For the text-containing cell, return its midpoint in [X, Y] coordinate format. 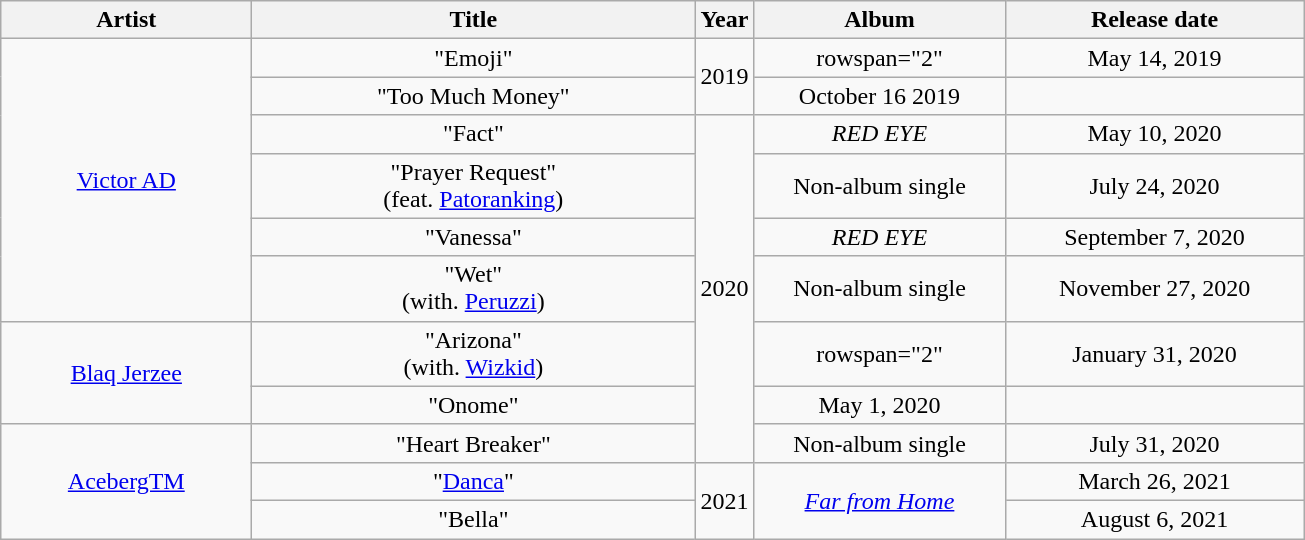
Year [724, 20]
"Bella" [474, 519]
September 7, 2020 [1154, 237]
January 31, 2020 [1154, 354]
2020 [724, 288]
July 31, 2020 [1154, 443]
"Danca" [474, 481]
"Heart Breaker" [474, 443]
July 24, 2020 [1154, 186]
Victor AD [126, 180]
May 1, 2020 [880, 405]
Release date [1154, 20]
"Vanessa" [474, 237]
November 27, 2020 [1154, 288]
"Emoji" [474, 58]
"Wet"(with. Peruzzi) [474, 288]
Title [474, 20]
Artist [126, 20]
"Prayer Request"(feat. Patoranking) [474, 186]
May 10, 2020 [1154, 134]
"Fact" [474, 134]
October 16 2019 [880, 96]
Blaq Jerzee [126, 372]
May 14, 2019 [1154, 58]
August 6, 2021 [1154, 519]
2019 [724, 77]
AcebergTM [126, 481]
Far from Home [880, 500]
Album [880, 20]
2021 [724, 500]
"Too Much Money" [474, 96]
March 26, 2021 [1154, 481]
"Onome" [474, 405]
"Arizona"(with. Wizkid) [474, 354]
